Find where the given text appears and provide that cell's center as [x, y] coordinate. 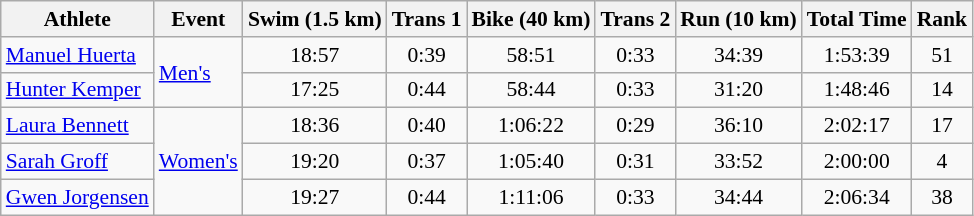
Swim (1.5 km) [315, 19]
Women's [198, 162]
31:20 [738, 90]
34:39 [738, 55]
17:25 [315, 90]
2:06:34 [857, 197]
18:57 [315, 55]
Trans 2 [635, 19]
Laura Bennett [78, 126]
4 [942, 162]
Trans 1 [427, 19]
Bike (40 km) [532, 19]
33:52 [738, 162]
Athlete [78, 19]
0:31 [635, 162]
2:00:00 [857, 162]
Run (10 km) [738, 19]
38 [942, 197]
Rank [942, 19]
1:53:39 [857, 55]
1:48:46 [857, 90]
Total Time [857, 19]
1:06:22 [532, 126]
0:40 [427, 126]
0:37 [427, 162]
0:29 [635, 126]
34:44 [738, 197]
14 [942, 90]
17 [942, 126]
18:36 [315, 126]
1:05:40 [532, 162]
1:11:06 [532, 197]
Manuel Huerta [78, 55]
Event [198, 19]
Men's [198, 72]
Sarah Groff [78, 162]
19:20 [315, 162]
58:51 [532, 55]
Hunter Kemper [78, 90]
58:44 [532, 90]
2:02:17 [857, 126]
19:27 [315, 197]
36:10 [738, 126]
Gwen Jorgensen [78, 197]
51 [942, 55]
0:39 [427, 55]
